Detect which cell encompasses the target text, then output its (X, Y) center coordinate. 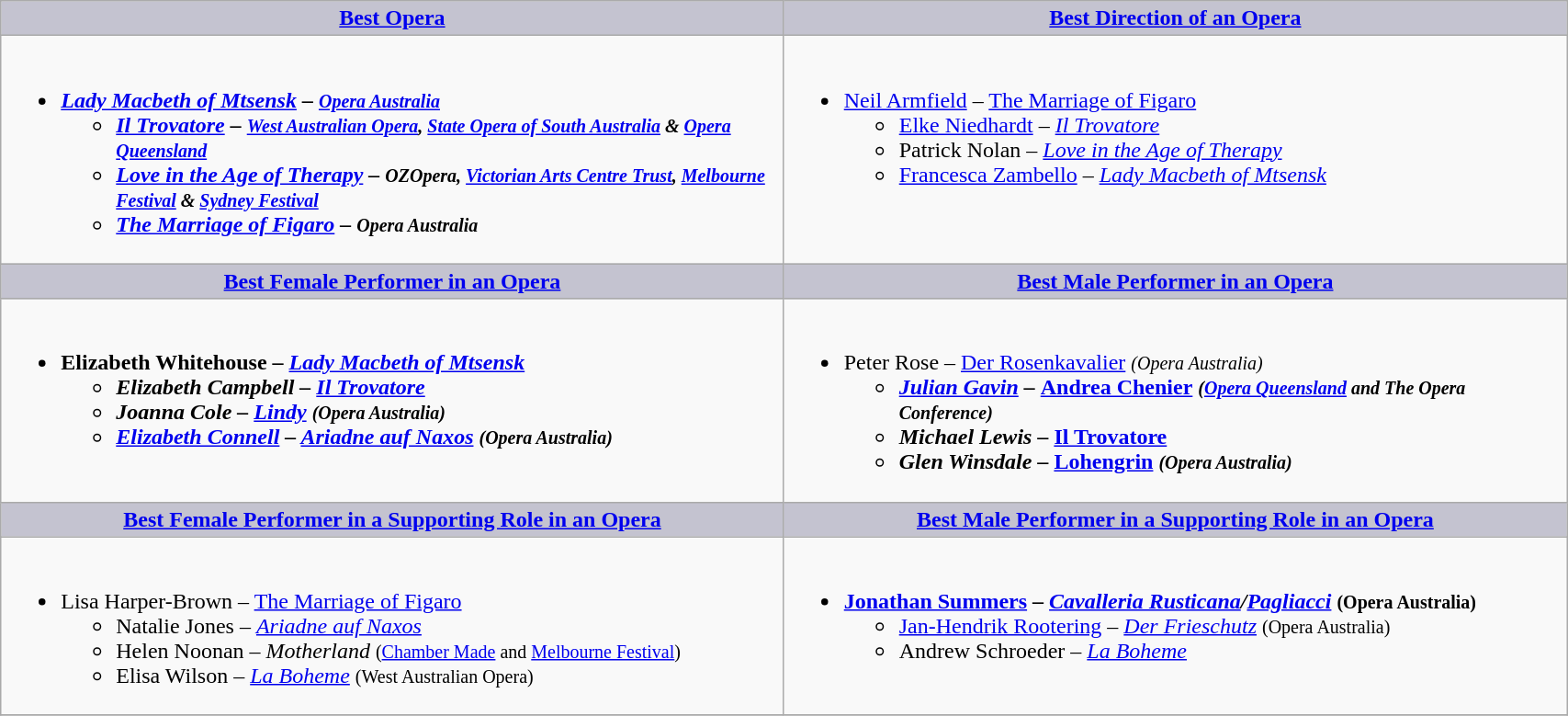
Best Female Performer in a Supporting Role in an Opera (392, 519)
Best Male Performer in a Supporting Role in an Opera (1175, 519)
Best Opera (392, 18)
Best Direction of an Opera (1175, 18)
Best Male Performer in an Opera (1175, 281)
Best Female Performer in an Opera (392, 281)
